Return (X, Y) of the center of cell containing provided text 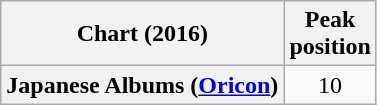
Japanese Albums (Oricon) (142, 85)
Chart (2016) (142, 34)
10 (330, 85)
Peakposition (330, 34)
